Output the (x, y) coordinate of the center of the cell containing the given text.  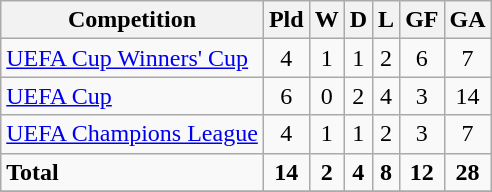
L (386, 20)
UEFA Champions League (132, 134)
28 (468, 172)
D (358, 20)
GA (468, 20)
GF (422, 20)
Competition (132, 20)
12 (422, 172)
UEFA Cup Winners' Cup (132, 58)
8 (386, 172)
W (326, 20)
UEFA Cup (132, 96)
0 (326, 96)
Total (132, 172)
Pld (286, 20)
